Pinpoint the cell where the given text exists, returning its [X, Y] midpoint coordinate. 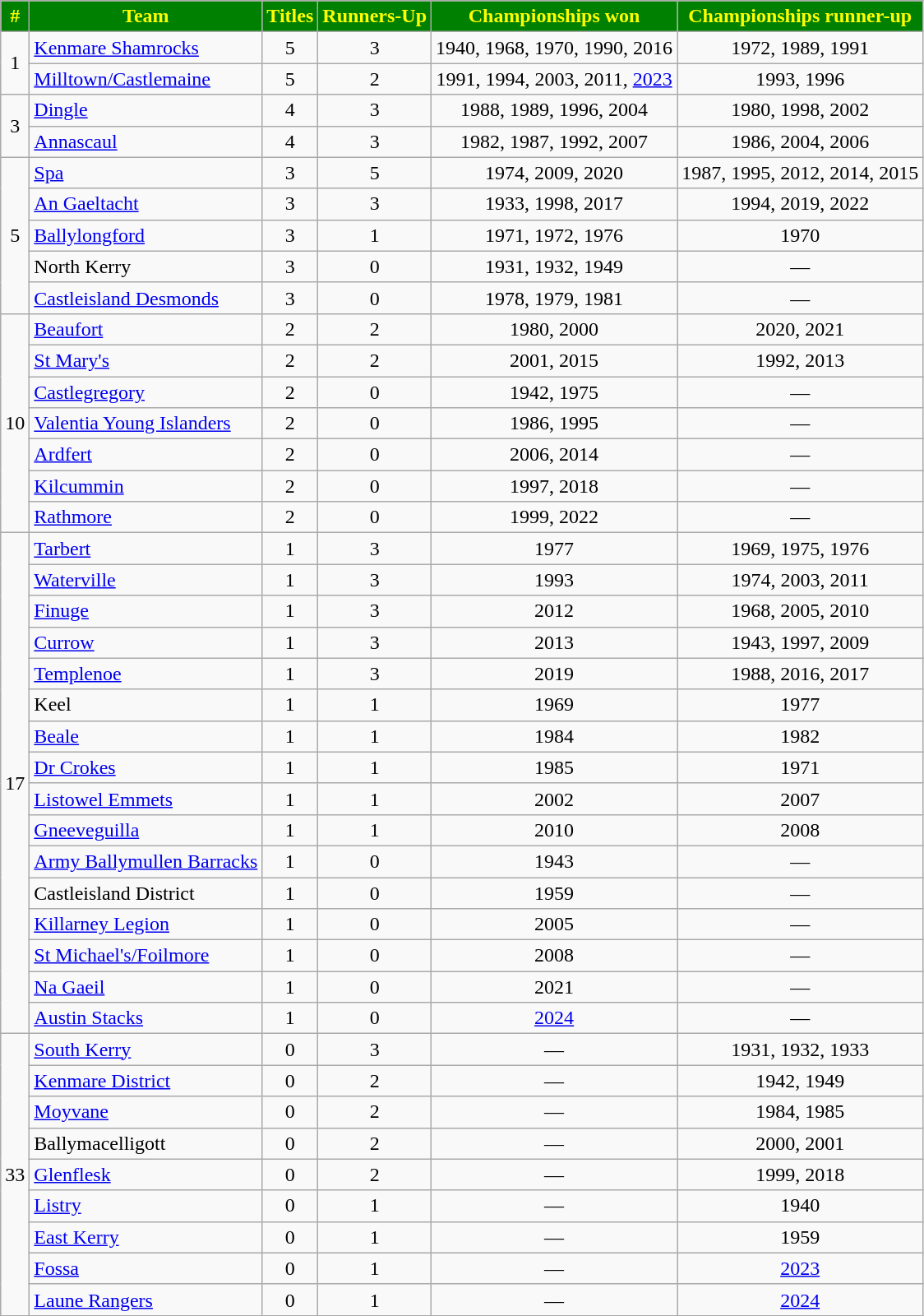
1987, 1995, 2012, 2014, 2015 [801, 173]
Team [146, 16]
2007 [801, 799]
Titles [290, 16]
Gneeveguilla [146, 830]
Dr Crokes [146, 767]
17 [15, 783]
1940, 1968, 1970, 1990, 2016 [554, 48]
# [15, 16]
Spa [146, 173]
Tarbert [146, 549]
1943, 1997, 2009 [801, 642]
Annascaul [146, 141]
Listry [146, 1206]
Dingle [146, 110]
Kilcummin [146, 486]
2010 [554, 830]
1980, 2000 [554, 329]
1985 [554, 767]
1980, 1998, 2002 [801, 110]
Templenoe [146, 674]
East Kerry [146, 1237]
North Kerry [146, 266]
2005 [554, 924]
1992, 2013 [801, 360]
Valentia Young Islanders [146, 424]
Kenmare District [146, 1081]
2013 [554, 642]
Championships won [554, 16]
Castleisland Desmonds [146, 298]
Finuge [146, 611]
Ballymacelligott [146, 1143]
1931, 1932, 1949 [554, 266]
Castlegregory [146, 392]
2012 [554, 611]
Laune Rangers [146, 1300]
1942, 1949 [801, 1081]
1968, 2005, 2010 [801, 611]
Championships runner-up [801, 16]
1931, 1932, 1933 [801, 1050]
1940 [801, 1206]
2023 [801, 1268]
Army Ballymullen Barracks [146, 861]
Listowel Emmets [146, 799]
1982 [801, 736]
2000, 2001 [801, 1143]
1969, 1975, 1976 [801, 549]
2001, 2015 [554, 360]
1988, 1989, 1996, 2004 [554, 110]
Killarney Legion [146, 924]
1991, 1994, 2003, 2011, 2023 [554, 79]
Waterville [146, 580]
33 [15, 1175]
Currow [146, 642]
2020, 2021 [801, 329]
Moyvane [146, 1112]
Runners-Up [375, 16]
Keel [146, 705]
1971, 1972, 1976 [554, 235]
1969 [554, 705]
Beale [146, 736]
1933, 1998, 2017 [554, 204]
Ardfert [146, 455]
Na Gaeil [146, 987]
St Michael's/Foilmore [146, 956]
1974, 2003, 2011 [801, 580]
Ballylongford [146, 235]
1999, 2022 [554, 517]
1999, 2018 [801, 1175]
2006, 2014 [554, 455]
1943 [554, 861]
10 [15, 423]
1993, 1996 [801, 79]
1982, 1987, 1992, 2007 [554, 141]
Beaufort [146, 329]
2002 [554, 799]
1974, 2009, 2020 [554, 173]
1972, 1989, 1991 [801, 48]
1984 [554, 736]
Austin Stacks [146, 1018]
1970 [801, 235]
St Mary's [146, 360]
1971 [801, 767]
1994, 2019, 2022 [801, 204]
1993 [554, 580]
2019 [554, 674]
1984, 1985 [801, 1112]
Rathmore [146, 517]
Glenflesk [146, 1175]
Kenmare Shamrocks [146, 48]
Milltown/Castlemaine [146, 79]
Castleisland District [146, 892]
An Gaeltacht [146, 204]
1986, 2004, 2006 [801, 141]
1978, 1979, 1981 [554, 298]
South Kerry [146, 1050]
1942, 1975 [554, 392]
Fossa [146, 1268]
1997, 2018 [554, 486]
1988, 2016, 2017 [801, 674]
1986, 1995 [554, 424]
2021 [554, 987]
